Pinpoint the cell where the given text exists, returning its [x, y] midpoint coordinate. 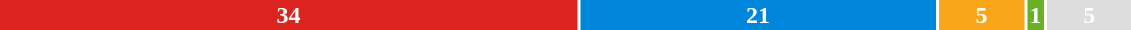
1 [1036, 15]
34 [288, 15]
5 [982, 15]
21 [758, 15]
